Pinpoint the cell where the given text exists, returning its [x, y] midpoint coordinate. 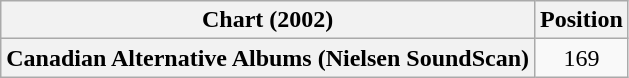
Canadian Alternative Albums (Nielsen SoundScan) [268, 58]
Position [582, 20]
169 [582, 58]
Chart (2002) [268, 20]
